For the text-containing cell, return its midpoint in (X, Y) coordinate format. 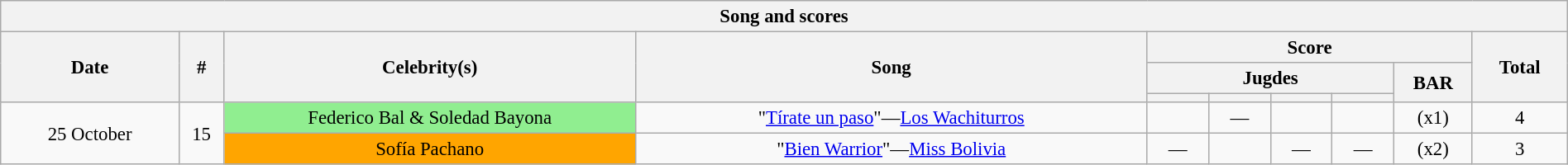
(x2) (1432, 149)
Score (1310, 48)
Date (90, 68)
Song (891, 68)
"Tírate un paso"—Los Wachiturros (891, 118)
Total (1520, 68)
(x1) (1432, 118)
3 (1520, 149)
25 October (90, 134)
Sofía Pachano (430, 149)
BAR (1432, 82)
Song and scores (784, 16)
Celebrity(s) (430, 68)
15 (201, 134)
Jugdes (1270, 78)
# (201, 68)
4 (1520, 118)
"Bien Warrior"—Miss Bolivia (891, 149)
Federico Bal & Soledad Bayona (430, 118)
